Search for the cell housing the specified text and yield its [x, y] center coordinate. 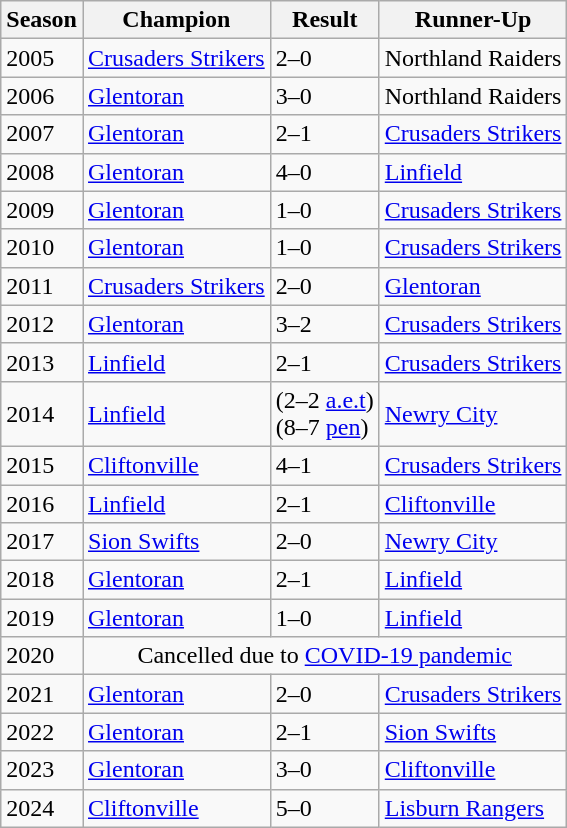
2018 [42, 580]
4–0 [324, 172]
Runner-Up [473, 20]
2014 [42, 414]
2013 [42, 362]
2006 [42, 96]
2007 [42, 134]
Champion [176, 20]
Cancelled due to COVID-19 pandemic [324, 656]
2021 [42, 694]
2024 [42, 808]
2011 [42, 286]
2016 [42, 503]
2010 [42, 248]
5–0 [324, 808]
2020 [42, 656]
2019 [42, 618]
2005 [42, 58]
2022 [42, 732]
Season [42, 20]
Lisburn Rangers [473, 808]
2012 [42, 324]
2008 [42, 172]
(2–2 a.e.t)(8–7 pen) [324, 414]
2015 [42, 465]
Result [324, 20]
4–1 [324, 465]
2023 [42, 770]
2009 [42, 210]
2017 [42, 542]
3–2 [324, 324]
